Identify which cell holds the provided text, then report its [X, Y] central coordinate. 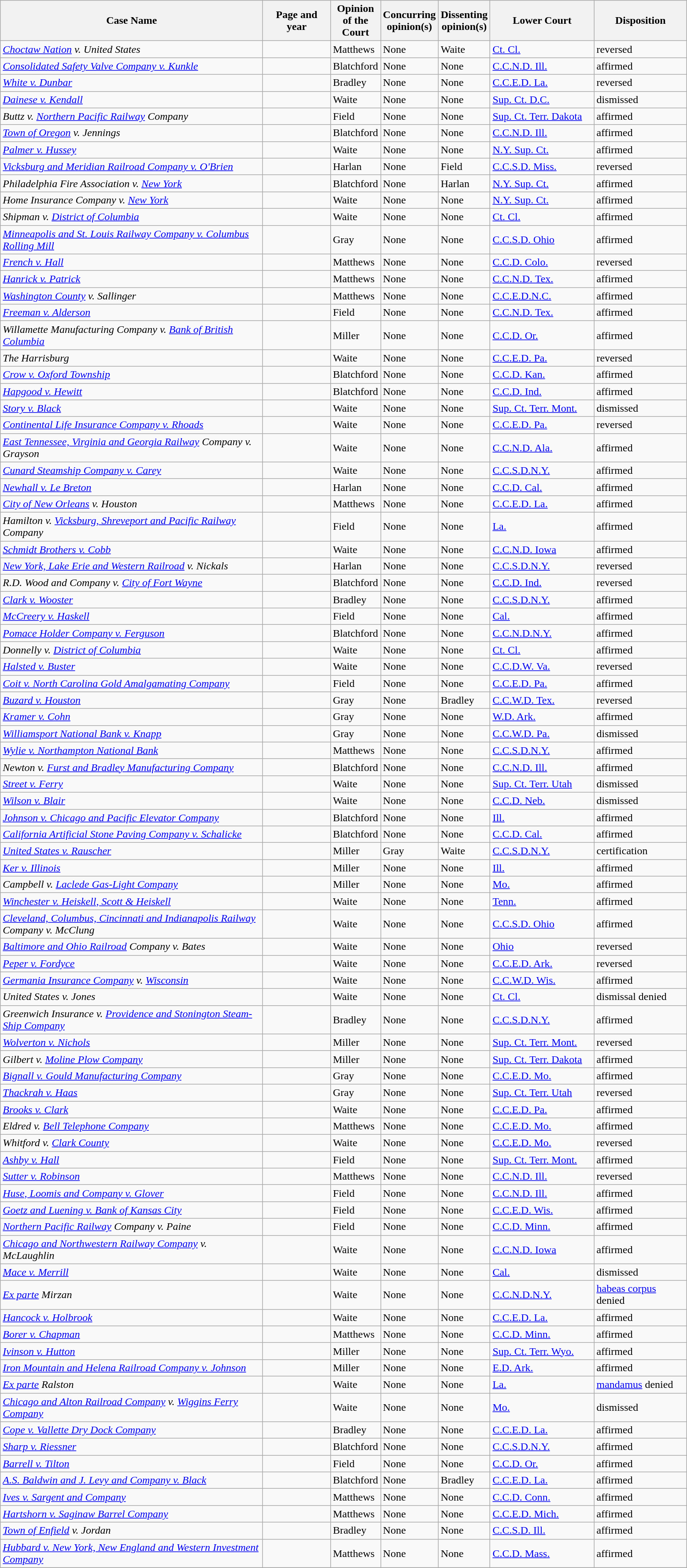
C.C.E.D. Ark. [542, 963]
C.C.E.D. Mich. [542, 1514]
Huse, Loomis and Company v. Glover [132, 1193]
Eldred v. Bell Telephone Company [132, 1126]
Baltimore and Ohio Railroad Company v. Bates [132, 947]
C.C.D. Conn. [542, 1497]
Iron Mountain and Helena Railroad Company v. Johnson [132, 1368]
Ohio [542, 947]
Freeman v. Alderson [132, 313]
Tenn. [542, 901]
Willamette Manufacturing Company v. Bank of British Columbia [132, 336]
C.C.N.D. Ala. [542, 447]
Town of Oregon v. Jennings [132, 133]
Street v. Ferry [132, 784]
Schmidt Brothers v. Cobb [132, 549]
Barrell v. Tilton [132, 1464]
Hartshorn v. Saginaw Barrel Company [132, 1514]
Peper v. Fordyce [132, 963]
Sharp v. Riessner [132, 1447]
Borer v. Chapman [132, 1334]
C.C.S.D. Miss. [542, 166]
Greenwich Insurance v. Providence and Stonington Steam-Ship Company [132, 1020]
Mace v. Merrill [132, 1272]
Winchester v. Heiskell, Scott & Heiskell [132, 901]
Town of Enfield v. Jordan [132, 1531]
Washington County v. Sallinger [132, 296]
Buttz v. Northern Pacific Railway Company [132, 116]
Concurring opinion(s) [410, 21]
Buzard v. Houston [132, 700]
dismissal denied [640, 997]
Continental Life Insurance Company v. Rhoads [132, 425]
Hamilton v. Vicksburg, Shreveport and Pacific Railway Company [132, 527]
Choctaw Nation v. United States [132, 49]
Case Name [132, 21]
United States v. Rauscher [132, 851]
City of New Orleans v. Houston [132, 504]
C.C.E.D.N.C. [542, 296]
Germania Insurance Company v. Wisconsin [132, 980]
Home Insurance Company v. New York [132, 200]
Kramer v. Cohn [132, 717]
Sup. Ct. Terr. Wyo. [542, 1351]
Chicago and Northwestern Railway Company v. McLaughlin [132, 1250]
Sup. Ct. D.C. [542, 100]
Hancock v. Holbrook [132, 1317]
C.C.D. Kan. [542, 375]
Donnelly v. District of Columbia [132, 650]
Wylie v. Northampton National Bank [132, 750]
Dissenting opinion(s) [464, 21]
Cleveland, Columbus, Cincinnati and Indianapolis Railway Company v. McClung [132, 924]
Ker v. Illinois [132, 868]
Chicago and Alton Railroad Company v. Wiggins Ferry Company [132, 1407]
Wolverton v. Nichols [132, 1042]
White v. Dunbar [132, 83]
C.C.D.W. Va. [542, 667]
Whitford v. Clark County [132, 1143]
Gilbert v. Moline Plow Company [132, 1059]
Brooks v. Clark [132, 1109]
mandamus denied [640, 1384]
Dainese v. Kendall [132, 100]
Cunard Steamship Company v. Carey [132, 470]
Johnson v. Chicago and Pacific Elevator Company [132, 818]
Ex parte Mirzan [132, 1295]
California Artificial Stone Paving Company v. Schalicke [132, 834]
Halsted v. Buster [132, 667]
habeas corpus denied [640, 1295]
Page and year [297, 21]
certification [640, 851]
Cope v. Vallette Dry Dock Company [132, 1430]
New York, Lake Erie and Western Railroad v. Nickals [132, 566]
Consolidated Safety Valve Company v. Kunkle [132, 66]
Opinion of the Court [355, 21]
Bignall v. Gould Manufacturing Company [132, 1076]
Lower Court [542, 21]
C.C.W.D. Wis. [542, 980]
East Tennessee, Virginia and Georgia Railway Company v. Grayson [132, 447]
Ivinson v. Hutton [132, 1351]
C.C.D. Colo. [542, 262]
C.C.D. Neb. [542, 801]
R.D. Wood and Company v. City of Fort Wayne [132, 583]
The Harrisburg [132, 358]
Disposition [640, 21]
Newhall v. Le Breton [132, 487]
Ashby v. Hall [132, 1160]
Crow v. Oxford Township [132, 375]
Goetz and Luening v. Bank of Kansas City [132, 1210]
Pomace Holder Company v. Ferguson [132, 633]
Campbell v. Laclede Gas-Light Company [132, 885]
Hapgood v. Hewitt [132, 391]
Newton v. Furst and Bradley Manufacturing Company [132, 767]
Hanrick v. Patrick [132, 279]
McCreery v. Haskell [132, 616]
W.D. Ark. [542, 717]
Shipman v. District of Columbia [132, 217]
Ex parte Ralston [132, 1384]
Thackrah v. Haas [132, 1092]
C.C.E.D. Wis. [542, 1210]
Clark v. Wooster [132, 600]
Philadelphia Fire Association v. New York [132, 183]
United States v. Jones [132, 997]
Hubbard v. New York, New England and Western Investment Company [132, 1553]
Williamsport National Bank v. Knapp [132, 734]
C.C.W.D. Tex. [542, 700]
Ives v. Sargent and Company [132, 1497]
Sutter v. Robinson [132, 1177]
Minneapolis and St. Louis Railway Company v. Columbus Rolling Mill [132, 240]
Palmer v. Hussey [132, 150]
E.D. Ark. [542, 1368]
Wilson v. Blair [132, 801]
Northern Pacific Railway Company v. Paine [132, 1227]
C.C.D. Mass. [542, 1553]
Story v. Black [132, 408]
Vicksburg and Meridian Railroad Company v. O'Brien [132, 166]
A.S. Baldwin and J. Levy and Company v. Black [132, 1480]
French v. Hall [132, 262]
C.C.S.D. Ill. [542, 1531]
C.C.W.D. Pa. [542, 734]
Coit v. North Carolina Gold Amalgamating Company [132, 683]
